Detect which cell encompasses the target text, then output its [X, Y] center coordinate. 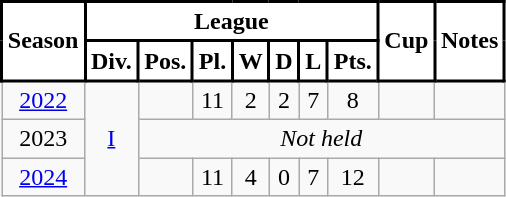
I [112, 138]
12 [352, 177]
Not held [322, 138]
Notes [470, 42]
Pl. [213, 61]
Pos. [166, 61]
2022 [44, 100]
Cup [406, 42]
Pts. [352, 61]
Div. [112, 61]
W [250, 61]
2023 [44, 138]
D [284, 61]
L [314, 61]
Season [44, 42]
2024 [44, 177]
0 [284, 177]
League [232, 22]
8 [352, 100]
4 [250, 177]
